Extract the (X, Y) coordinate from the center of the cell holding the provided text.  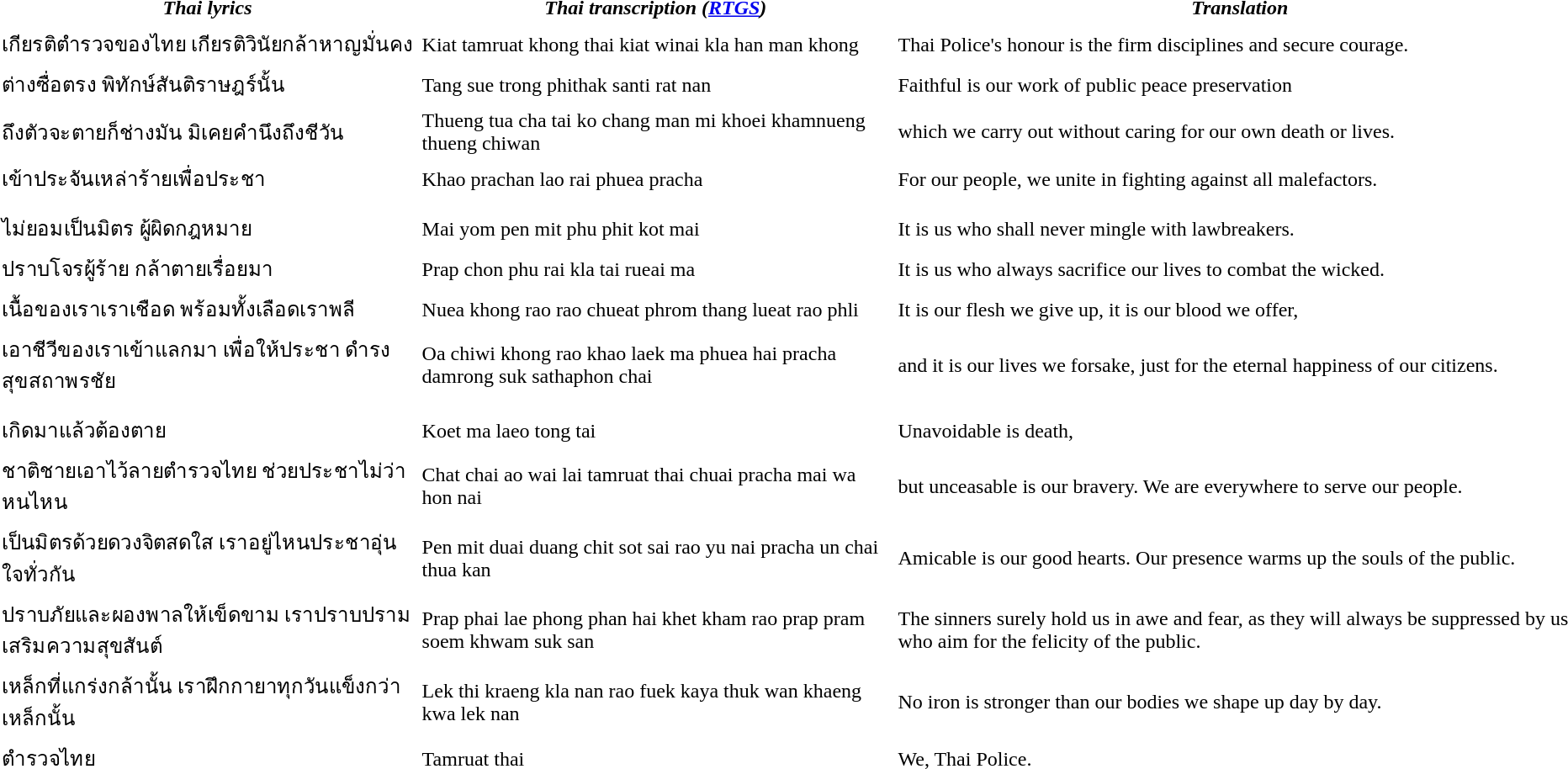
เอาชีวีของเราเข้าแลกมา เพื่อให้ประชา ดำรงสุขสถาพรชัย (207, 365)
ชาติชายเอาไว้ลายตำรวจไทย ช่วยประชาไม่ว่าหนไหน (207, 486)
Nuea khong rao rao chueat phrom thang lueat rao phli (655, 309)
เป็นมิตรด้วยดวงจิตสดใส เราอยู่ไหนประชาอุ่นใจทั่วกัน (207, 558)
ต่างซื่อตรง พิทักษ์สันติราษฎร์นั้น (207, 84)
ไม่ยอมเป็นมิตร ผู้ผิดกฎหมาย (207, 228)
เกียรติตำรวจของไทย เกียรติวินัยกล้าหาญมั่นคง (207, 44)
เนื้อของเราเราเชือด พร้อมทั้งเลือดเราพลี (207, 309)
Koet ma laeo tong tai (655, 430)
Lek thi kraeng kla nan rao fuek kaya thuk wan khaeng kwa lek nan (655, 703)
ถึงตัวจะตายก็ช่างมัน มิเคยคำนึงถึงชีวัน (207, 131)
Tang sue trong phithak santi rat nan (655, 84)
Pen mit duai duang chit sot sai rao yu nai pracha un chai thua kan (655, 558)
Prap phai lae phong phan hai khet kham rao prap pram soem khwam suk san (655, 630)
Mai yom pen mit phu phit kot mai (655, 228)
Prap chon phu rai kla tai rueai ma (655, 268)
เกิดมาแล้วต้องตาย (207, 430)
Thueng tua cha tai ko chang man mi khoei khamnueng thueng chiwan (655, 131)
เข้าประจันเหล่าร้ายเพื่อประชา (207, 178)
Chat chai ao wai lai tamruat thai chuai pracha mai wa hon nai (655, 486)
Kiat tamruat khong thai kiat winai kla han man khong (655, 44)
เหล็กที่แกร่งกล้านั้น เราฝึกกายาทุกวันแข็งกว่าเหล็กนั้น (207, 703)
Khao prachan lao rai phuea pracha (655, 178)
ปราบภัยและผองพาลให้เข็ดขาม เราปราบปรามเสริมความสุขสันต์ (207, 630)
Oa chiwi khong rao khao laek ma phuea hai pracha damrong suk sathaphon chai (655, 365)
ปราบโจรผู้ร้าย กล้าตายเรื่อยมา (207, 268)
